Locate the cell with the specified text and output its [X, Y] center coordinate. 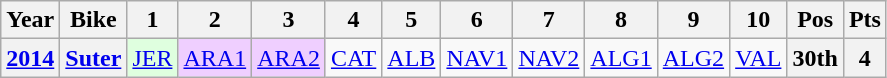
ARA2 [289, 58]
Suter [94, 58]
5 [412, 20]
30th [815, 58]
VAL [758, 58]
ALB [412, 58]
ARA1 [215, 58]
JER [152, 58]
Bike [94, 20]
10 [758, 20]
Pos [815, 20]
8 [621, 20]
6 [477, 20]
9 [693, 20]
3 [289, 20]
NAV2 [549, 58]
CAT [353, 58]
NAV1 [477, 58]
7 [549, 20]
ALG1 [621, 58]
1 [152, 20]
2 [215, 20]
Pts [864, 20]
2014 [30, 58]
Year [30, 20]
ALG2 [693, 58]
